Pinpoint the cell where the given text exists, returning its [X, Y] midpoint coordinate. 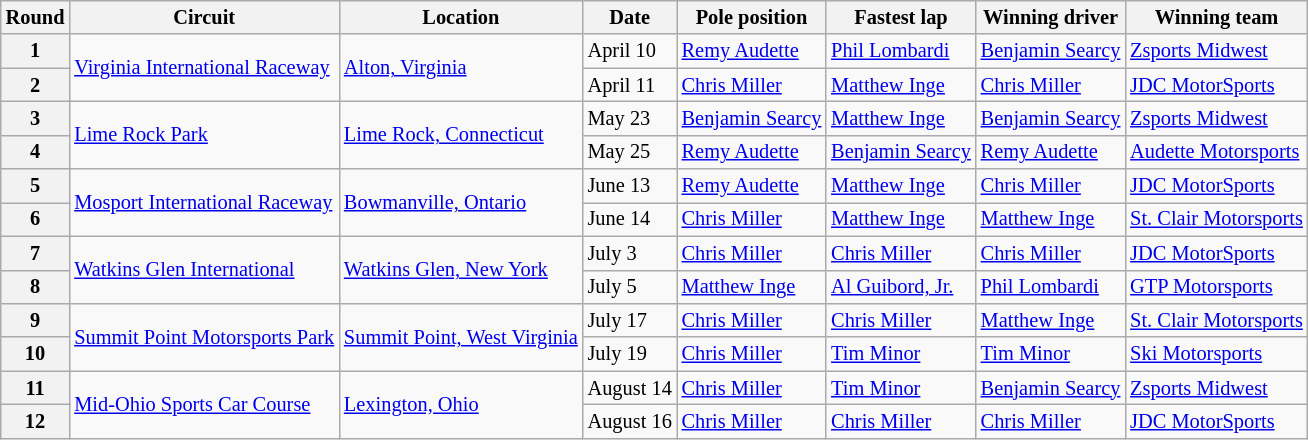
Date [630, 17]
11 [36, 388]
3 [36, 118]
May 23 [630, 118]
Mosport International Raceway [204, 202]
Audette Motorsports [1216, 152]
Lexington, Ohio [461, 404]
7 [36, 253]
July 19 [630, 354]
Round [36, 17]
12 [36, 421]
Bowmanville, Ontario [461, 202]
May 25 [630, 152]
July 17 [630, 320]
Summit Point Motorsports Park [204, 336]
Winning driver [1051, 17]
August 14 [630, 388]
April 10 [630, 51]
Lime Rock Park [204, 134]
1 [36, 51]
April 11 [630, 85]
Alton, Virginia [461, 68]
August 16 [630, 421]
2 [36, 85]
Virginia International Raceway [204, 68]
5 [36, 186]
Fastest lap [901, 17]
Watkins Glen International [204, 270]
Watkins Glen, New York [461, 270]
GTP Motorsports [1216, 287]
Location [461, 17]
Winning team [1216, 17]
June 13 [630, 186]
10 [36, 354]
Circuit [204, 17]
June 14 [630, 219]
6 [36, 219]
9 [36, 320]
8 [36, 287]
July 3 [630, 253]
Mid-Ohio Sports Car Course [204, 404]
Pole position [752, 17]
Ski Motorsports [1216, 354]
July 5 [630, 287]
Summit Point, West Virginia [461, 336]
4 [36, 152]
Lime Rock, Connecticut [461, 134]
Al Guibord, Jr. [901, 287]
